Identify which cell holds the provided text, then report its [X, Y] central coordinate. 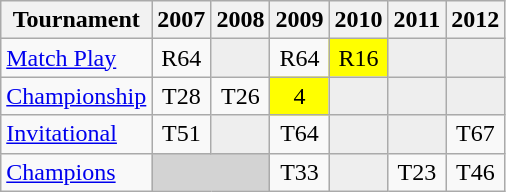
2007 [182, 20]
T33 [300, 172]
2010 [358, 20]
R16 [358, 58]
4 [300, 96]
2012 [476, 20]
T64 [300, 134]
T28 [182, 96]
Invitational [76, 134]
Match Play [76, 58]
2008 [240, 20]
T26 [240, 96]
2011 [417, 20]
T51 [182, 134]
Championship [76, 96]
2009 [300, 20]
T67 [476, 134]
T46 [476, 172]
T23 [417, 172]
Champions [76, 172]
Tournament [76, 20]
